Identify which cell holds the provided text, then report its (x, y) central coordinate. 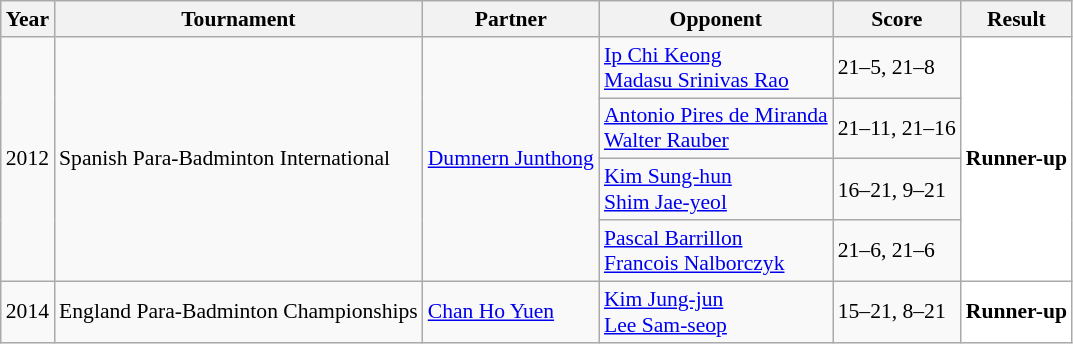
15–21, 8–21 (897, 312)
2012 (28, 159)
Dumnern Junthong (511, 159)
Spanish Para-Badminton International (238, 159)
Chan Ho Yuen (511, 312)
Ip Chi Keong Madasu Srinivas Rao (716, 68)
16–21, 9–21 (897, 190)
Tournament (238, 19)
21–5, 21–8 (897, 68)
Year (28, 19)
Result (1016, 19)
Opponent (716, 19)
Pascal Barrillon Francois Nalborczyk (716, 250)
England Para-Badminton Championships (238, 312)
21–6, 21–6 (897, 250)
2014 (28, 312)
Kim Sung-hun Shim Jae-yeol (716, 190)
21–11, 21–16 (897, 128)
Partner (511, 19)
Kim Jung-jun Lee Sam-seop (716, 312)
Antonio Pires de Miranda Walter Rauber (716, 128)
Score (897, 19)
